Pinpoint the cell where the given text exists, returning its (X, Y) midpoint coordinate. 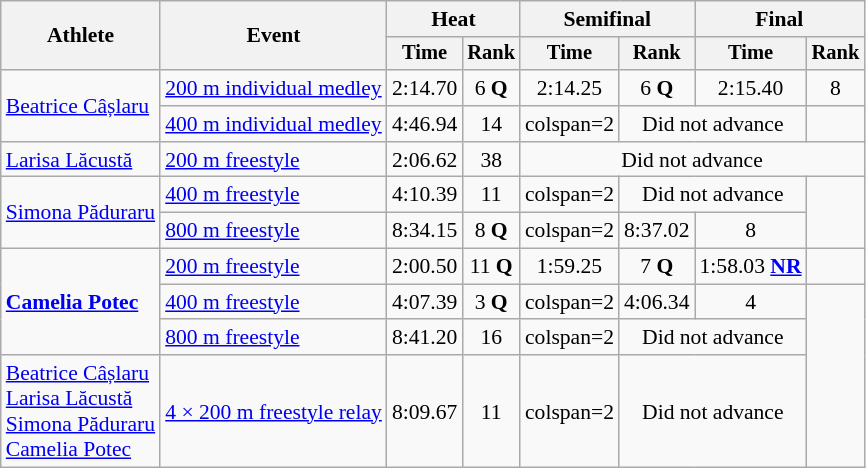
8:37.02 (656, 231)
38 (491, 160)
200 m individual medley (274, 88)
Event (274, 36)
Simona Păduraru (80, 212)
4 × 200 m freestyle relay (274, 411)
2:06.62 (424, 160)
2:14.70 (424, 88)
Larisa Lăcustă (80, 160)
1:58.03 NR (750, 267)
2:15.40 (750, 88)
4 (750, 302)
16 (491, 338)
8 Q (491, 231)
2:00.50 (424, 267)
400 m individual medley (274, 124)
8:34.15 (424, 231)
2:14.25 (570, 88)
4:06.34 (656, 302)
8:41.20 (424, 338)
Beatrice CâșlaruLarisa LăcustăSimona PăduraruCamelia Potec (80, 411)
7 Q (656, 267)
14 (491, 124)
1:59.25 (570, 267)
4:07.39 (424, 302)
Camelia Potec (80, 302)
4:10.39 (424, 195)
8:09.67 (424, 411)
Heat (454, 19)
Athlete (80, 36)
4:46.94 (424, 124)
Semifinal (608, 19)
Final (779, 19)
Beatrice Câșlaru (80, 106)
11 Q (491, 267)
3 Q (491, 302)
